Output the [x, y] coordinate of the center of the cell containing the given text.  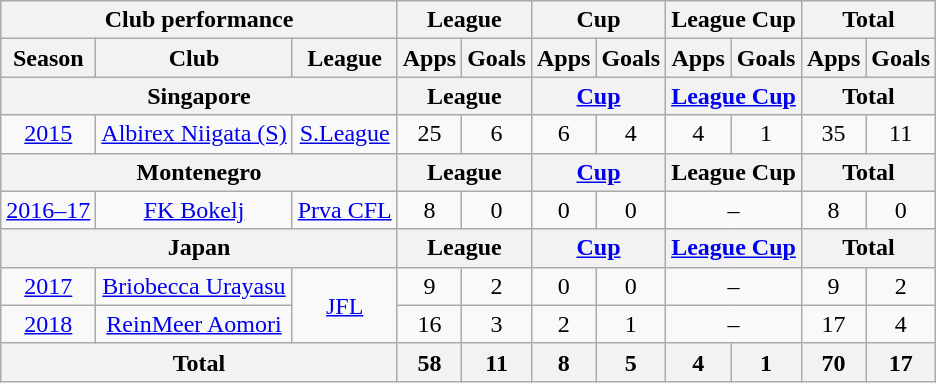
25 [429, 134]
ReinMeer Aomori [194, 324]
Briobecca Urayasu [194, 286]
2015 [48, 134]
JFL [344, 305]
Season [48, 58]
16 [429, 324]
Prva CFL [344, 210]
S.League [344, 134]
Japan [199, 248]
2017 [48, 286]
Albirex Niigata (S) [194, 134]
Montenegro [199, 172]
35 [833, 134]
Singapore [199, 96]
Club performance [199, 20]
5 [631, 362]
FK Bokelj [194, 210]
Club [194, 58]
2016–17 [48, 210]
70 [833, 362]
2018 [48, 324]
3 [497, 324]
58 [429, 362]
